Scan for the cell matching the given text and deliver its [X, Y] coordinate at center. 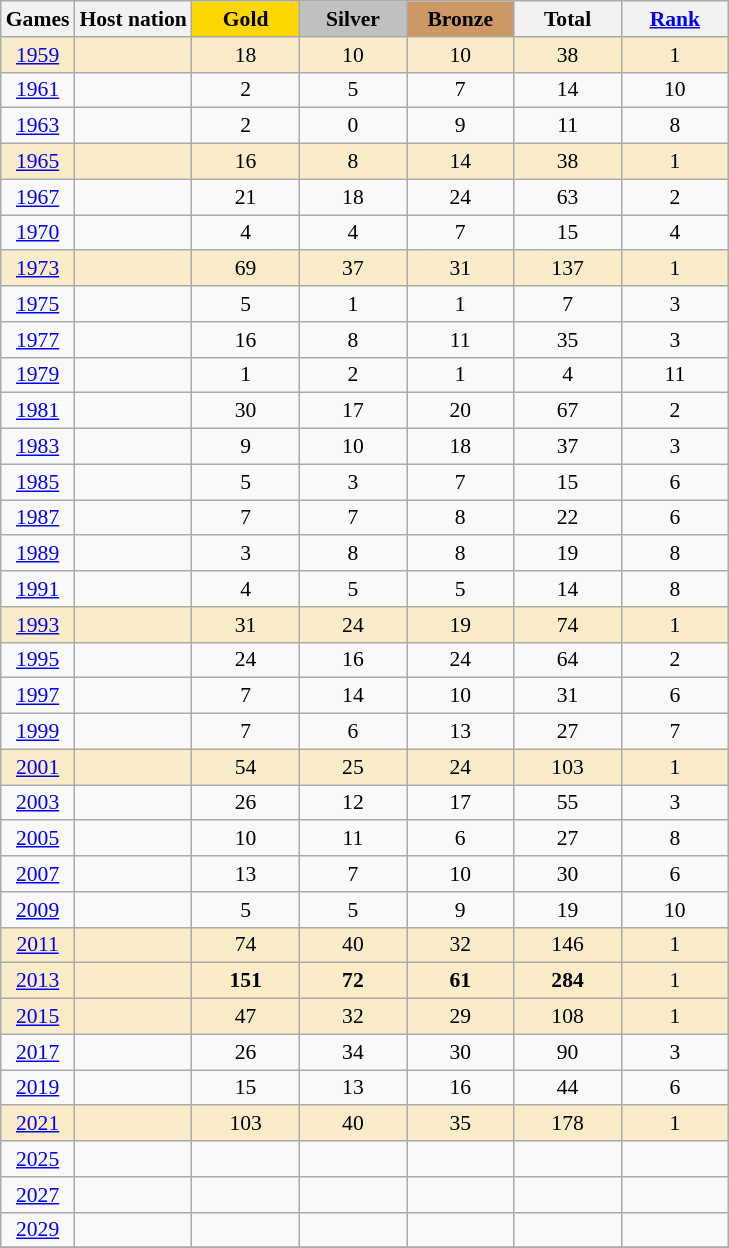
146 [568, 945]
Silver [352, 19]
2005 [38, 839]
1995 [38, 660]
55 [568, 803]
61 [460, 981]
34 [352, 1052]
47 [246, 1017]
Games [38, 19]
1993 [38, 625]
1961 [38, 90]
Bronze [460, 19]
20 [460, 411]
44 [568, 1088]
72 [352, 981]
1997 [38, 696]
2017 [38, 1052]
2007 [38, 874]
29 [460, 1017]
2021 [38, 1124]
284 [568, 981]
1999 [38, 732]
1983 [38, 447]
67 [568, 411]
1965 [38, 162]
1967 [38, 197]
2003 [38, 803]
1970 [38, 233]
1981 [38, 411]
151 [246, 981]
Total [568, 19]
1991 [38, 589]
0 [352, 126]
108 [568, 1017]
22 [568, 518]
2015 [38, 1017]
12 [352, 803]
63 [568, 197]
1975 [38, 304]
1963 [38, 126]
137 [568, 269]
2027 [38, 1195]
1979 [38, 375]
178 [568, 1124]
1977 [38, 340]
25 [352, 767]
1973 [38, 269]
Host nation [132, 19]
1989 [38, 554]
2011 [38, 945]
90 [568, 1052]
2025 [38, 1159]
2019 [38, 1088]
2013 [38, 981]
Gold [246, 19]
2029 [38, 1230]
64 [568, 660]
2001 [38, 767]
1959 [38, 55]
21 [246, 197]
1987 [38, 518]
54 [246, 767]
Rank [674, 19]
1985 [38, 482]
69 [246, 269]
2009 [38, 910]
